Detect which cell encompasses the target text, then output its [x, y] center coordinate. 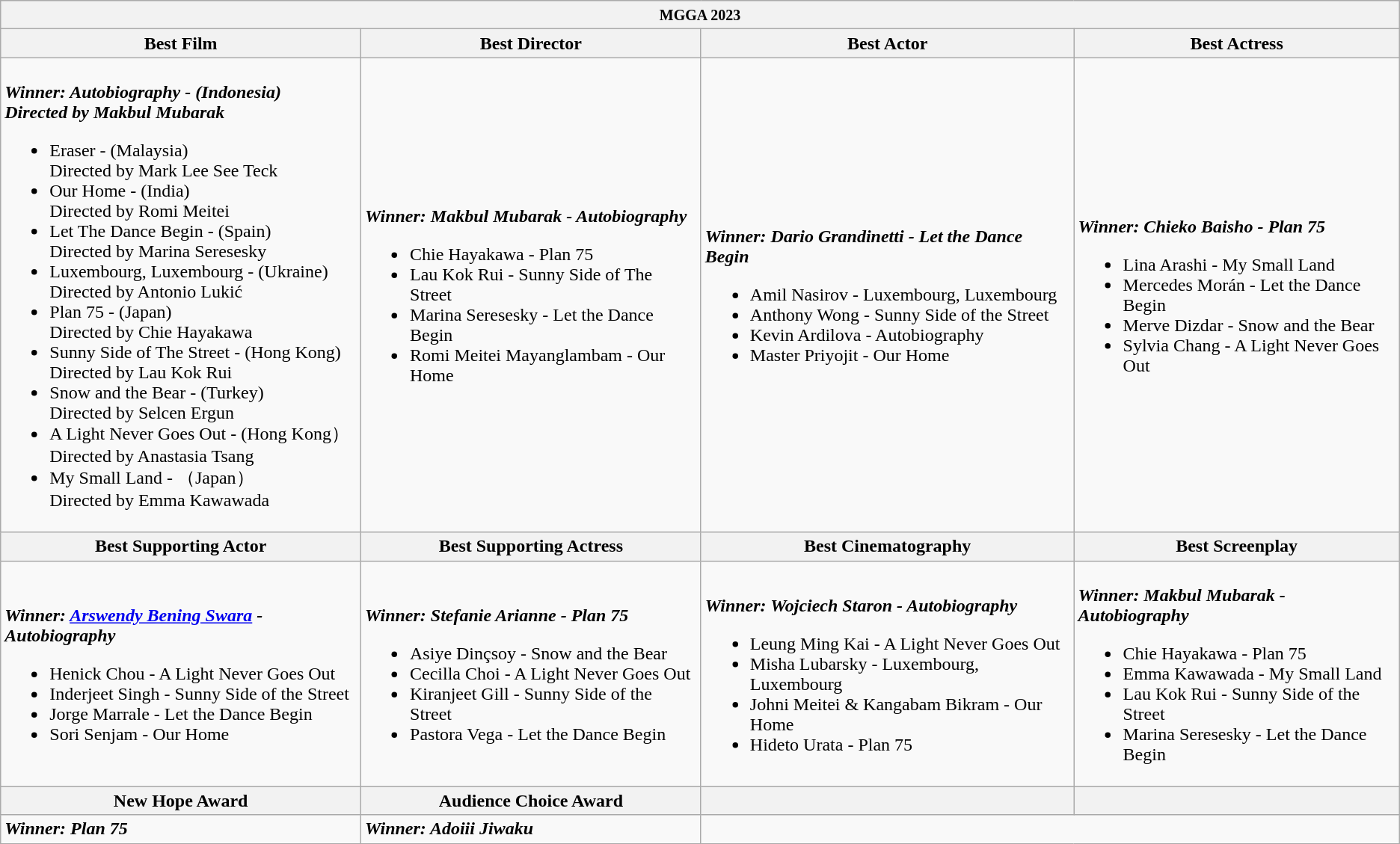
Winner: Adoiii Jiwaku [531, 829]
New Hope Award [181, 801]
Best Supporting Actress [531, 546]
Audience Choice Award [531, 801]
Best Supporting Actor [181, 546]
Best Actress [1237, 43]
Best Director [531, 43]
Best Cinematography [887, 546]
Winner: Plan 75 [181, 829]
MGGA 2023 [700, 15]
Best Screenplay [1237, 546]
Best Film [181, 43]
Best Actor [887, 43]
